Output the [x, y] coordinate of the center of the cell containing the given text.  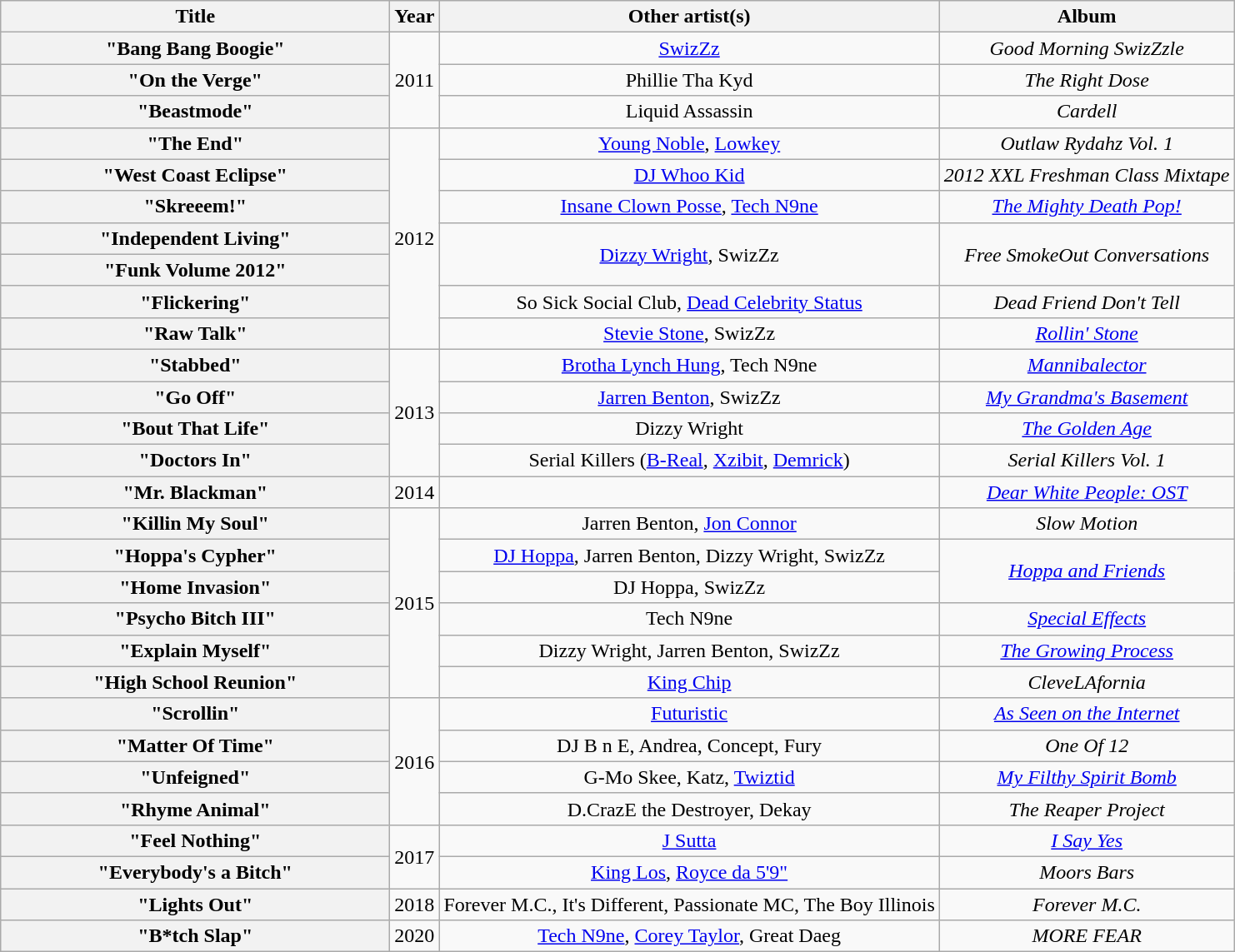
"Stabbed" [195, 365]
"B*tch Slap" [195, 936]
"Home Invasion" [195, 587]
Hoppa and Friends [1087, 571]
Dizzy Wright, SwizZz [689, 254]
"Feel Nothing" [195, 840]
Cardell [1087, 112]
Phillie Tha Kyd [689, 80]
Tech N9ne, Corey Taylor, Great Daeg [689, 936]
Slow Motion [1087, 524]
"Matter Of Time" [195, 745]
"Explain Myself" [195, 650]
Forever M.C. [1087, 904]
The Reaper Project [1087, 809]
"Bang Bang Boogie" [195, 48]
Liquid Assassin [689, 112]
Title [195, 17]
Dizzy Wright, Jarren Benton, SwizZz [689, 650]
Mannibalector [1087, 365]
"Mr. Blackman" [195, 492]
The Growing Process [1087, 650]
"Everybody's a Bitch" [195, 872]
Moors Bars [1087, 872]
CleveLAfornia [1087, 682]
DJ Hoppa, SwizZz [689, 587]
D.CrazE the Destroyer, Dekay [689, 809]
2017 [415, 856]
The Right Dose [1087, 80]
Album [1087, 17]
Futuristic [689, 714]
So Sick Social Club, Dead Celebrity Status [689, 302]
MORE FEAR [1087, 936]
"Doctors In" [195, 461]
2018 [415, 904]
Jarren Benton, SwizZz [689, 397]
"Bout That Life" [195, 429]
DJ Hoppa, Jarren Benton, Dizzy Wright, SwizZz [689, 556]
J Sutta [689, 840]
Brotha Lynch Hung, Tech N9ne [689, 365]
Dizzy Wright [689, 429]
2012 [415, 238]
DJ Whoo Kid [689, 175]
Young Noble, Lowkey [689, 143]
2016 [415, 761]
My Grandma's Basement [1087, 397]
"Go Off" [195, 397]
"Rhyme Animal" [195, 809]
2011 [415, 80]
"The End" [195, 143]
2013 [415, 412]
Dear White People: OST [1087, 492]
"Unfeigned" [195, 777]
Serial Killers Vol. 1 [1087, 461]
Special Effects [1087, 619]
My Filthy Spirit Bomb [1087, 777]
King Chip [689, 682]
"On the Verge" [195, 80]
"Beastmode" [195, 112]
Jarren Benton, Jon Connor [689, 524]
2020 [415, 936]
DJ B n E, Andrea, Concept, Fury [689, 745]
The Golden Age [1087, 429]
2014 [415, 492]
"Flickering" [195, 302]
Tech N9ne [689, 619]
The Mighty Death Pop! [1087, 207]
G-Mo Skee, Katz, Twiztid [689, 777]
Free SmokeOut Conversations [1087, 254]
Rollin' Stone [1087, 333]
Stevie Stone, SwizZz [689, 333]
"Funk Volume 2012" [195, 270]
"Scrollin" [195, 714]
SwizZz [689, 48]
Year [415, 17]
Forever M.C., It's Different, Passionate MC, The Boy Illinois [689, 904]
One Of 12 [1087, 745]
Insane Clown Posse, Tech N9ne [689, 207]
"High School Reunion" [195, 682]
Good Morning SwizZzle [1087, 48]
"Raw Talk" [195, 333]
"West Coast Eclipse" [195, 175]
I Say Yes [1087, 840]
King Los, Royce da 5'9" [689, 872]
Other artist(s) [689, 17]
As Seen on the Internet [1087, 714]
2015 [415, 603]
"Independent Living" [195, 238]
"Killin My Soul" [195, 524]
Outlaw Rydahz Vol. 1 [1087, 143]
"Psycho Bitch III" [195, 619]
Serial Killers (B-Real, Xzibit, Demrick) [689, 461]
"Hoppa's Cypher" [195, 556]
Dead Friend Don't Tell [1087, 302]
2012 XXL Freshman Class Mixtape [1087, 175]
"Lights Out" [195, 904]
"Skreeem!" [195, 207]
